For the text-containing cell, return its midpoint in (x, y) coordinate format. 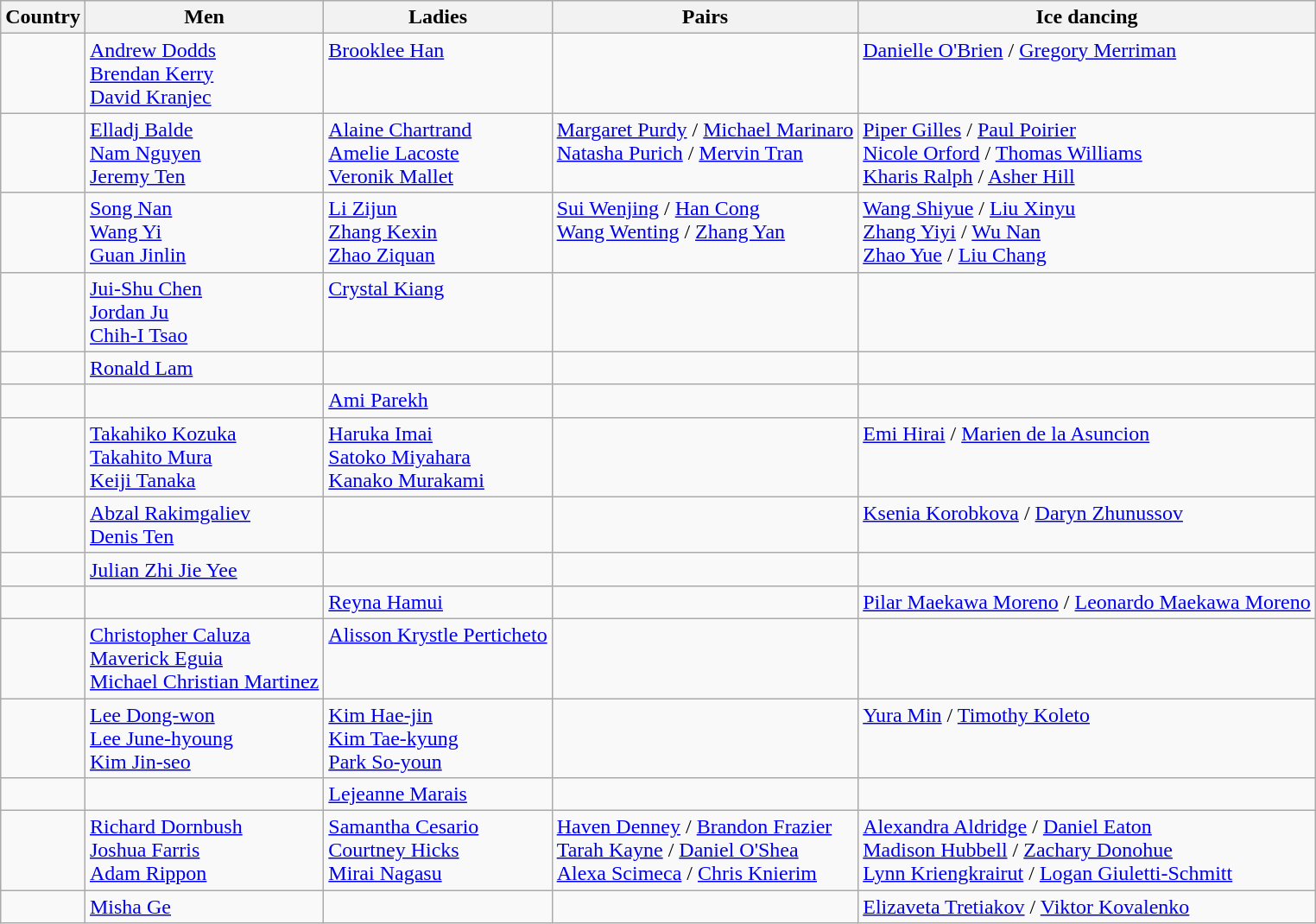
Pairs (705, 17)
Piper Gilles / Paul Poirier Nicole Orford / Thomas Williams Kharis Ralph / Asher Hill (1087, 153)
Reyna Hamui (438, 602)
Crystal Kiang (438, 312)
Ronald Lam (204, 368)
Lee Dong-won Lee June-hyoung Kim Jin-seo (204, 737)
Pilar Maekawa Moreno / Leonardo Maekawa Moreno (1087, 602)
Alaine Chartrand Amelie Lacoste Veronik Mallet (438, 153)
Jui-Shu Chen Jordan Ju Chih-I Tsao (204, 312)
Brooklee Han (438, 73)
Andrew Dodds Brendan Kerry David Kranjec (204, 73)
Haruka Imai Satoko Miyahara Kanako Murakami (438, 457)
Abzal Rakimgaliev Denis Ten (204, 525)
Ladies (438, 17)
Samantha Cesario Courtney Hicks Mirai Nagasu (438, 851)
Misha Ge (204, 907)
Danielle O'Brien / Gregory Merriman (1087, 73)
Elladj Balde Nam Nguyen Jeremy Ten (204, 153)
Lejeanne Marais (438, 794)
Emi Hirai / Marien de la Asuncion (1087, 457)
Kim Hae-jin Kim Tae-kyung Park So-youn (438, 737)
Yura Min / Timothy Koleto (1087, 737)
Margaret Purdy / Michael Marinaro Natasha Purich / Mervin Tran (705, 153)
Song Nan Wang Yi Guan Jinlin (204, 232)
Julian Zhi Jie Yee (204, 569)
Haven Denney / Brandon Frazier Tarah Kayne / Daniel O'Shea Alexa Scimeca / Chris Knierim (705, 851)
Richard Dornbush Joshua Farris Adam Rippon (204, 851)
Takahiko Kozuka Takahito Mura Keiji Tanaka (204, 457)
Country (43, 17)
Alisson Krystle Perticheto (438, 658)
Ice dancing (1087, 17)
Sui Wenjing / Han Cong Wang Wenting / Zhang Yan (705, 232)
Elizaveta Tretiakov / Viktor Kovalenko (1087, 907)
Ksenia Korobkova / Daryn Zhunussov (1087, 525)
Ami Parekh (438, 401)
Alexandra Aldridge / Daniel Eaton Madison Hubbell / Zachary Donohue Lynn Kriengkrairut / Logan Giuletti-Schmitt (1087, 851)
Wang Shiyue / Liu Xinyu Zhang Yiyi / Wu Nan Zhao Yue / Liu Chang (1087, 232)
Men (204, 17)
Li Zijun Zhang Kexin Zhao Ziquan (438, 232)
Christopher Caluza Maverick Eguia Michael Christian Martinez (204, 658)
